Locate the cell with the specified text and output its (x, y) center coordinate. 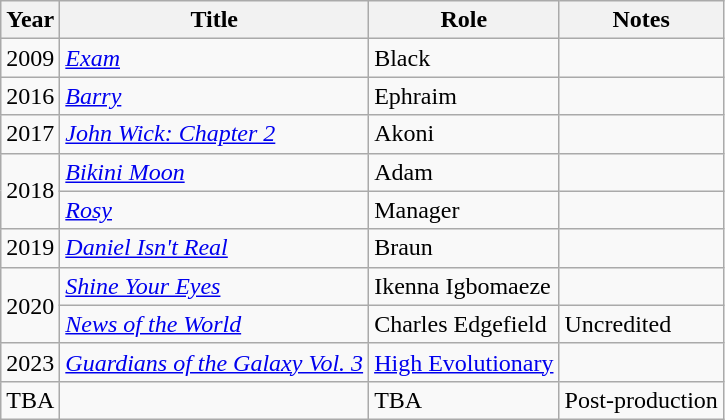
2023 (30, 362)
Role (464, 20)
Uncredited (641, 324)
2017 (30, 134)
Manager (464, 210)
Akoni (464, 134)
2020 (30, 305)
News of the World (214, 324)
Black (464, 58)
Adam (464, 172)
Title (214, 20)
Guardians of the Galaxy Vol. 3 (214, 362)
2016 (30, 96)
Exam (214, 58)
Notes (641, 20)
2009 (30, 58)
Braun (464, 248)
Post-production (641, 400)
Shine Your Eyes (214, 286)
Ephraim (464, 96)
2018 (30, 191)
Rosy (214, 210)
Charles Edgefield (464, 324)
High Evolutionary (464, 362)
Ikenna Igbomaeze (464, 286)
Daniel Isn't Real (214, 248)
Year (30, 20)
Bikini Moon (214, 172)
John Wick: Chapter 2 (214, 134)
2019 (30, 248)
Barry (214, 96)
